Locate the cell with the specified text and output its [x, y] center coordinate. 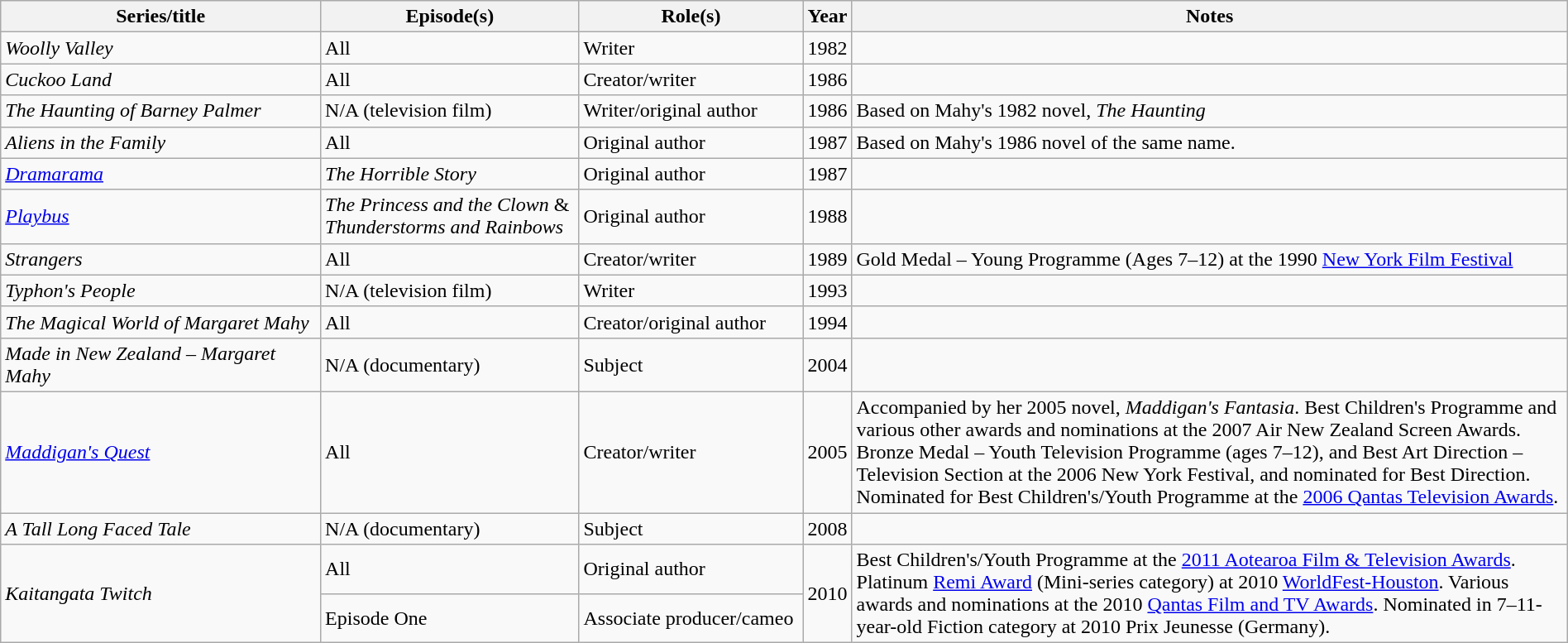
Aliens in the Family [160, 142]
Episode(s) [450, 17]
Notes [1209, 17]
Typhon's People [160, 290]
The Haunting of Barney Palmer [160, 111]
Cuckoo Land [160, 79]
2010 [827, 594]
2005 [827, 452]
Associate producer/cameo [691, 618]
The Princess and the Clown & Thunderstorms and Rainbows [450, 217]
1988 [827, 217]
Role(s) [691, 17]
1994 [827, 322]
Strangers [160, 259]
Year [827, 17]
1989 [827, 259]
Series/title [160, 17]
Playbus [160, 217]
2004 [827, 364]
Writer/original author [691, 111]
1982 [827, 48]
The Magical World of Margaret Mahy [160, 322]
Kaitangata Twitch [160, 594]
Dramarama [160, 174]
Episode One [450, 618]
Based on Mahy's 1982 novel, The Haunting [1209, 111]
Woolly Valley [160, 48]
1993 [827, 290]
The Horrible Story [450, 174]
Maddigan's Quest [160, 452]
2008 [827, 529]
Made in New Zealand – Margaret Mahy [160, 364]
A Tall Long Faced Tale [160, 529]
Based on Mahy's 1986 novel of the same name. [1209, 142]
Creator/original author [691, 322]
Gold Medal – Young Programme (Ages 7–12) at the 1990 New York Film Festival [1209, 259]
